Detect which cell encompasses the target text, then output its [x, y] center coordinate. 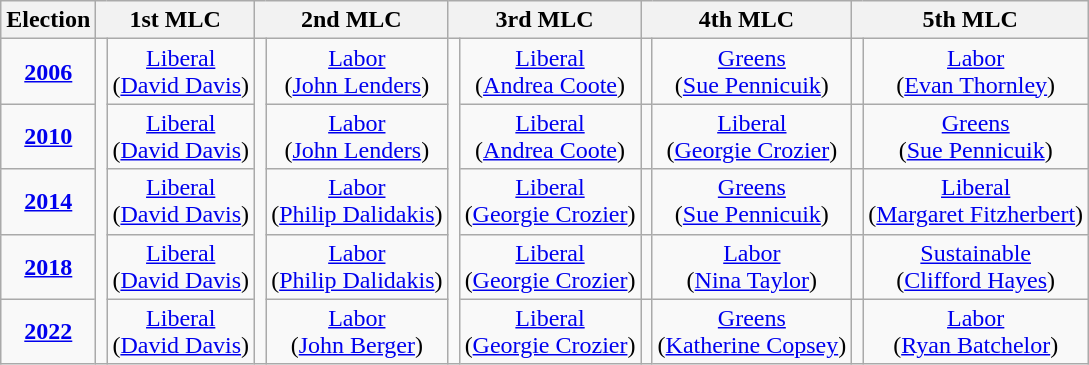
Liberal(Margaret Fitzherbert) [976, 202]
2018 [48, 266]
2022 [48, 332]
2nd MLC [352, 20]
2014 [48, 202]
Greens(Katherine Copsey) [752, 332]
3rd MLC [544, 20]
Election [48, 20]
2010 [48, 136]
2006 [48, 72]
Sustainable(Clifford Hayes) [976, 266]
1st MLC [176, 20]
Labor(John Berger) [357, 332]
4th MLC [746, 20]
Labor(Nina Taylor) [752, 266]
Labor(Evan Thornley) [976, 72]
5th MLC [970, 20]
Labor(Ryan Batchelor) [976, 332]
